Scan for the cell matching the given text and deliver its [x, y] coordinate at center. 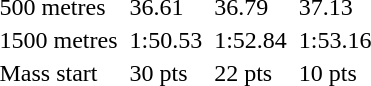
1:52.84 [251, 40]
1:50.53 [166, 40]
